Identify which cell holds the provided text, then report its (x, y) central coordinate. 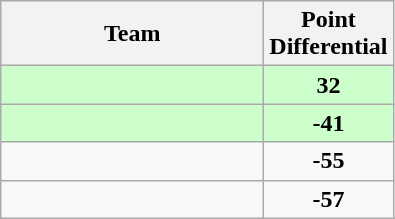
-57 (328, 199)
32 (328, 85)
-41 (328, 123)
Point Differential (328, 34)
Team (132, 34)
-55 (328, 161)
